Capture the cell that displays the provided text and extract its (x, y) central coordinate. 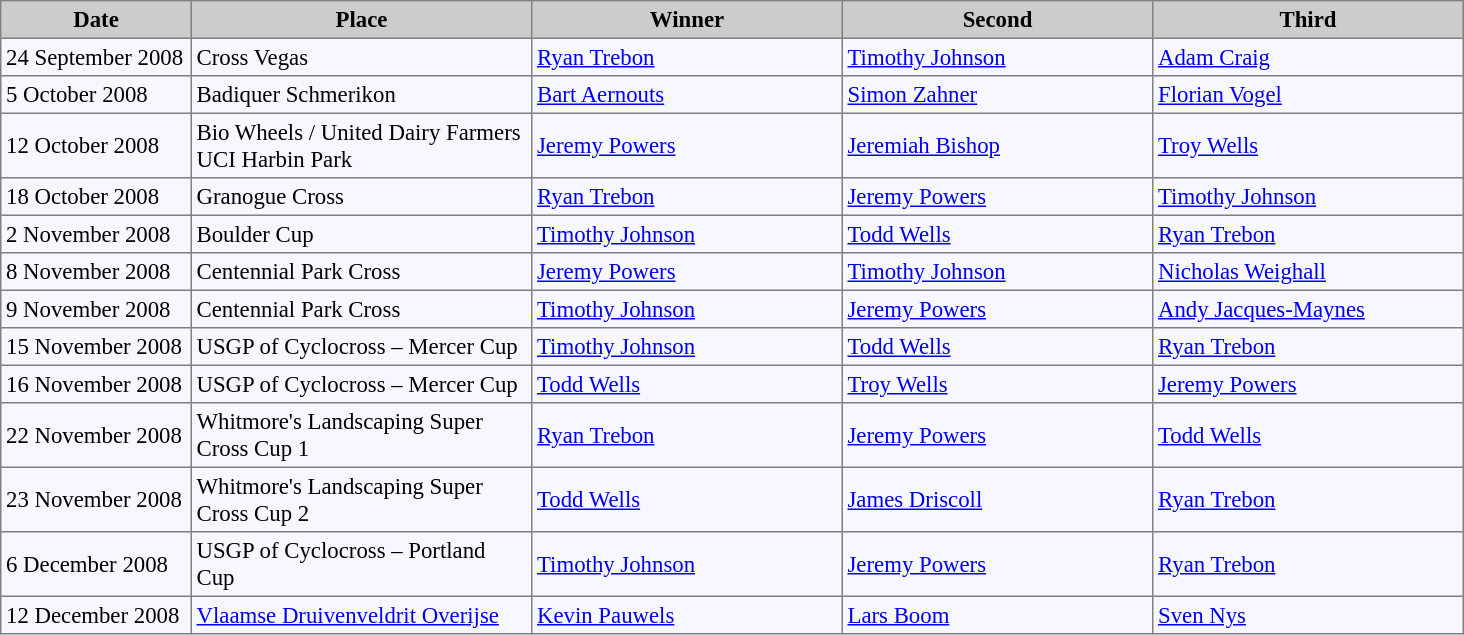
Date (96, 20)
Andy Jacques-Maynes (1308, 309)
James Driscoll (997, 499)
22 November 2008 (96, 435)
8 November 2008 (96, 272)
12 October 2008 (96, 145)
Nicholas Weighall (1308, 272)
Adam Craig (1308, 57)
Florian Vogel (1308, 95)
23 November 2008 (96, 499)
18 October 2008 (96, 197)
Jeremiah Bishop (997, 145)
15 November 2008 (96, 347)
16 November 2008 (96, 384)
12 December 2008 (96, 615)
2 November 2008 (96, 234)
USGP of Cyclocross – Portland Cup (361, 564)
Lars Boom (997, 615)
Boulder Cup (361, 234)
Bart Aernouts (687, 95)
Bio Wheels / United Dairy Farmers UCI Harbin Park (361, 145)
9 November 2008 (96, 309)
24 September 2008 (96, 57)
Badiquer Schmerikon (361, 95)
Third (1308, 20)
Granogue Cross (361, 197)
Second (997, 20)
Place (361, 20)
Whitmore's Landscaping Super Cross Cup 2 (361, 499)
5 October 2008 (96, 95)
Sven Nys (1308, 615)
Vlaamse Druivenveldrit Overijse (361, 615)
Kevin Pauwels (687, 615)
Winner (687, 20)
Simon Zahner (997, 95)
Cross Vegas (361, 57)
Whitmore's Landscaping Super Cross Cup 1 (361, 435)
6 December 2008 (96, 564)
